Determine the (x, y) coordinate at the center of the cell enclosing the given text.  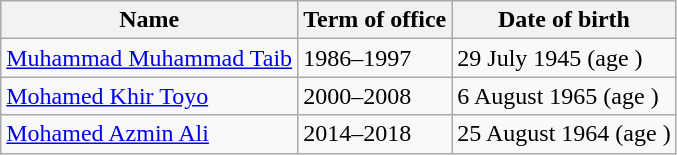
Mohamed Azmin Ali (150, 134)
Mohamed Khir Toyo (150, 96)
1986–1997 (375, 58)
Name (150, 20)
6 August 1965 (age ) (564, 96)
Date of birth (564, 20)
Term of office (375, 20)
29 July 1945 (age ) (564, 58)
Muhammad Muhammad Taib (150, 58)
2014–2018 (375, 134)
25 August 1964 (age ) (564, 134)
2000–2008 (375, 96)
